Determine the (x, y) coordinate at the center of the cell enclosing the given text.  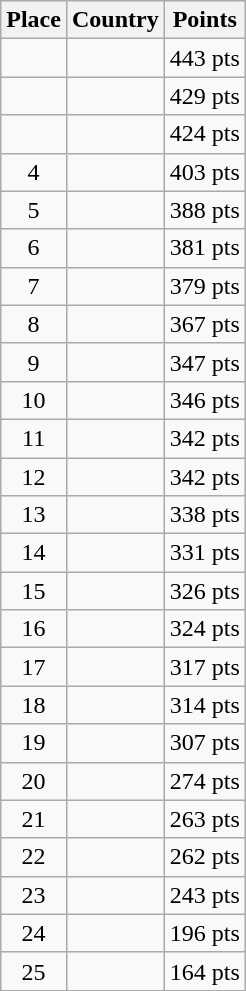
21 (34, 819)
314 pts (204, 705)
22 (34, 857)
331 pts (204, 553)
367 pts (204, 324)
346 pts (204, 400)
16 (34, 629)
263 pts (204, 819)
324 pts (204, 629)
Place (34, 20)
403 pts (204, 172)
388 pts (204, 210)
6 (34, 248)
429 pts (204, 96)
379 pts (204, 286)
12 (34, 477)
317 pts (204, 667)
326 pts (204, 591)
Points (204, 20)
7 (34, 286)
20 (34, 781)
274 pts (204, 781)
381 pts (204, 248)
11 (34, 438)
10 (34, 400)
338 pts (204, 515)
8 (34, 324)
347 pts (204, 362)
13 (34, 515)
164 pts (204, 971)
443 pts (204, 58)
4 (34, 172)
307 pts (204, 743)
18 (34, 705)
262 pts (204, 857)
424 pts (204, 134)
24 (34, 933)
5 (34, 210)
23 (34, 895)
25 (34, 971)
19 (34, 743)
196 pts (204, 933)
14 (34, 553)
17 (34, 667)
243 pts (204, 895)
15 (34, 591)
Country (115, 20)
9 (34, 362)
